Pinpoint the cell where the given text exists, returning its (X, Y) midpoint coordinate. 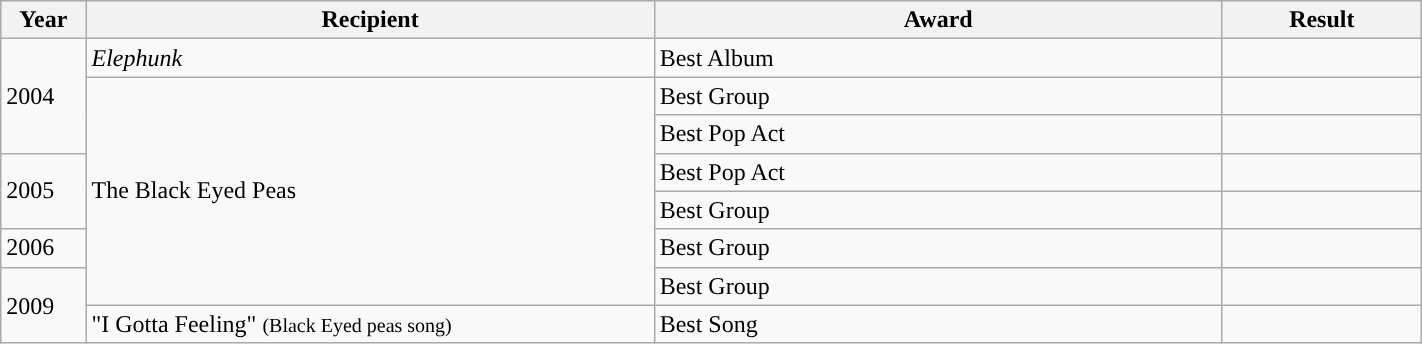
Result (1322, 20)
2005 (44, 191)
Year (44, 20)
Best Song (938, 324)
2009 (44, 305)
Recipient (370, 20)
"I Gotta Feeling" (Black Eyed peas song) (370, 324)
Best Album (938, 58)
The Black Eyed Peas (370, 191)
Award (938, 20)
2004 (44, 96)
2006 (44, 248)
Elephunk (370, 58)
